Capture the cell that displays the provided text and extract its (x, y) central coordinate. 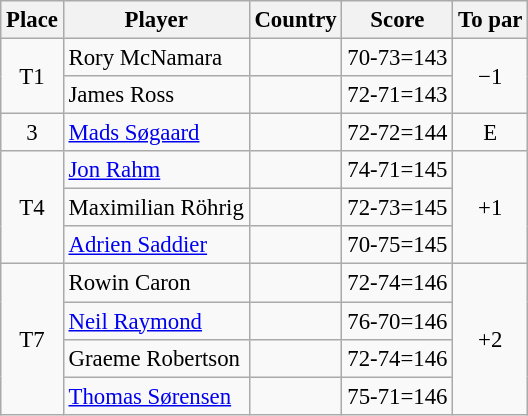
3 (32, 133)
+2 (490, 339)
70-73=143 (398, 58)
Thomas Sørensen (156, 396)
E (490, 133)
To par (490, 20)
T4 (32, 208)
Rory McNamara (156, 58)
Mads Søgaard (156, 133)
Maximilian Röhrig (156, 208)
−1 (490, 76)
+1 (490, 208)
72-73=145 (398, 208)
Place (32, 20)
75-71=146 (398, 396)
T7 (32, 339)
Country (296, 20)
Player (156, 20)
James Ross (156, 95)
72-72=144 (398, 133)
Rowin Caron (156, 283)
T1 (32, 76)
Jon Rahm (156, 170)
72-71=143 (398, 95)
74-71=145 (398, 170)
76-70=146 (398, 321)
Neil Raymond (156, 321)
Adrien Saddier (156, 245)
Score (398, 20)
70-75=145 (398, 245)
Graeme Robertson (156, 358)
